From the cell containing the given text, extract its center point as [x, y] coordinate. 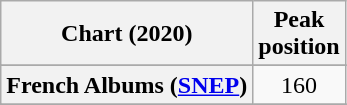
160 [299, 85]
Peakposition [299, 34]
Chart (2020) [127, 34]
French Albums (SNEP) [127, 85]
